Find where the given text appears and provide that cell's center as (X, Y) coordinate. 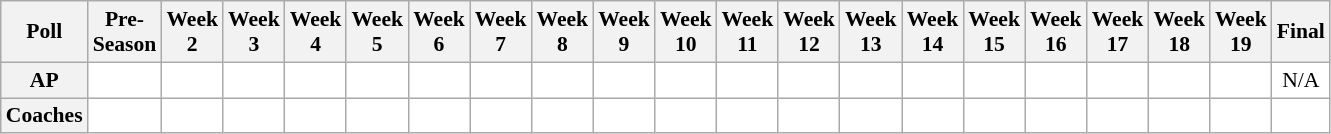
Week3 (254, 32)
Week4 (316, 32)
Week7 (501, 32)
Week11 (748, 32)
Week8 (562, 32)
Week16 (1056, 32)
Week12 (809, 32)
Final (1301, 32)
Coaches (44, 116)
Week10 (686, 32)
Poll (44, 32)
Week18 (1179, 32)
AP (44, 80)
Pre-Season (125, 32)
Week9 (624, 32)
Week13 (871, 32)
Week6 (439, 32)
N/A (1301, 80)
Week2 (192, 32)
Week17 (1118, 32)
Week14 (933, 32)
Week15 (994, 32)
Week5 (377, 32)
Week19 (1241, 32)
